For the text-containing cell, return its midpoint in (x, y) coordinate format. 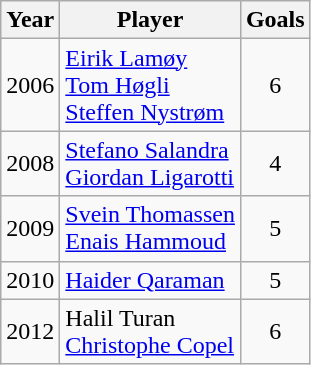
2008 (30, 164)
4 (275, 164)
Eirik Lamøy Tom Høgli Steffen Nystrøm (150, 85)
Haider Qaraman (150, 280)
Year (30, 20)
2010 (30, 280)
Svein Thomassen Enais Hammoud (150, 228)
2012 (30, 332)
Stefano Salandra Giordan Ligarotti (150, 164)
Goals (275, 20)
2006 (30, 85)
Player (150, 20)
2009 (30, 228)
Halil Turan Christophe Copel (150, 332)
